Capture the cell that displays the provided text and extract its [x, y] central coordinate. 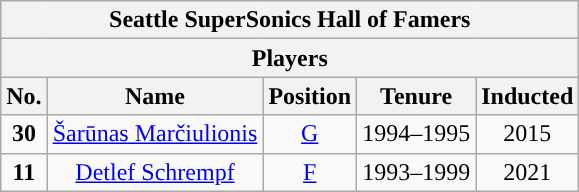
1994–1995 [416, 134]
30 [24, 134]
11 [24, 172]
Position [310, 96]
F [310, 172]
Šarūnas Marčiulionis [155, 134]
No. [24, 96]
2015 [528, 134]
G [310, 134]
Name [155, 96]
Players [290, 58]
Tenure [416, 96]
Inducted [528, 96]
Detlef Schrempf [155, 172]
Seattle SuperSonics Hall of Famers [290, 20]
1993–1999 [416, 172]
2021 [528, 172]
